Pinpoint the cell where the given text exists, returning its [X, Y] midpoint coordinate. 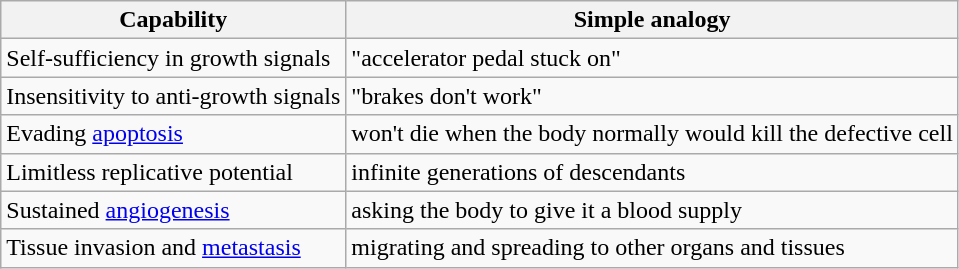
Capability [174, 20]
infinite generations of descendants [652, 172]
won't die when the body normally would kill the defective cell [652, 134]
Limitless replicative potential [174, 172]
"brakes don't work" [652, 96]
asking the body to give it a blood supply [652, 210]
"accelerator pedal stuck on" [652, 58]
Insensitivity to anti-growth signals [174, 96]
Tissue invasion and metastasis [174, 248]
Simple analogy [652, 20]
migrating and spreading to other organs and tissues [652, 248]
Sustained angiogenesis [174, 210]
Evading apoptosis [174, 134]
Self-sufficiency in growth signals [174, 58]
